Output the (x, y) coordinate of the center of the cell containing the given text.  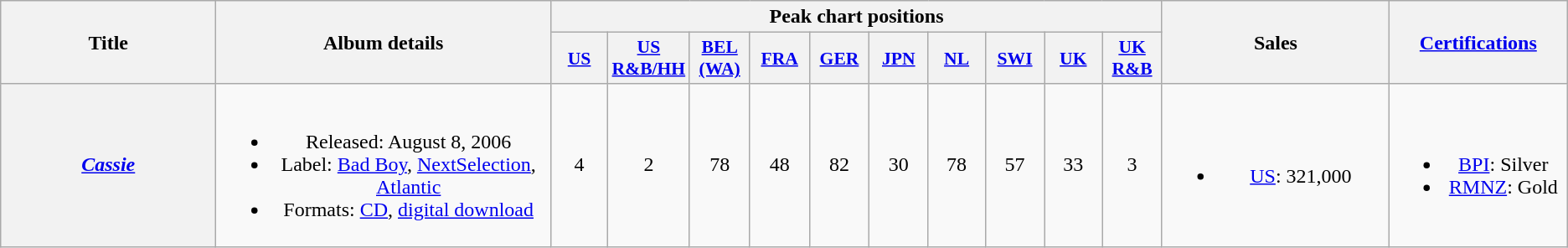
Album details (384, 42)
82 (839, 165)
33 (1074, 165)
3 (1132, 165)
4 (580, 165)
UK (1074, 59)
JPN (899, 59)
2 (649, 165)
Cassie (109, 165)
USR&B/HH (649, 59)
US: 321,000 (1275, 165)
30 (899, 165)
SWI (1015, 59)
48 (779, 165)
GER (839, 59)
57 (1015, 165)
Certifications (1478, 42)
BPI: SilverRMNZ: Gold (1478, 165)
US (580, 59)
Sales (1275, 42)
Released: August 8, 2006Label: Bad Boy, NextSelection, AtlanticFormats: CD, digital download (384, 165)
FRA (779, 59)
NL (957, 59)
Title (109, 42)
Peak chart positions (857, 17)
BEL(WA) (720, 59)
UKR&B (1132, 59)
